Detect which cell encompasses the target text, then output its (x, y) center coordinate. 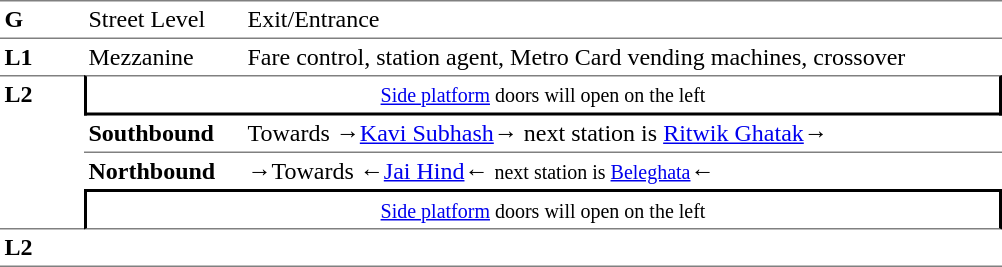
Towards →Kavi Subhash→ next station is Ritwik Ghatak→ (622, 135)
Fare control, station agent, Metro Card vending machines, crossover (622, 57)
Mezzanine (164, 57)
Street Level (164, 20)
Southbound (164, 135)
G (42, 20)
L1 (42, 57)
→Towards ←Jai Hind← next station is Beleghata← (622, 171)
L2 (42, 152)
Northbound (164, 171)
Exit/Entrance (622, 20)
